For the text-containing cell, return its midpoint in [x, y] coordinate format. 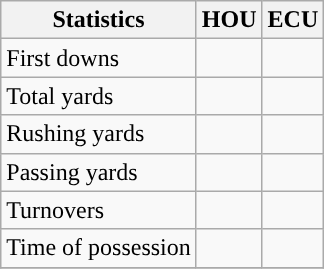
Rushing yards [99, 134]
Total yards [99, 96]
HOU [229, 20]
ECU [293, 20]
First downs [99, 58]
Time of possession [99, 248]
Passing yards [99, 172]
Turnovers [99, 210]
Statistics [99, 20]
